Capture the cell that displays the provided text and extract its [X, Y] central coordinate. 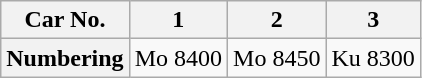
1 [178, 20]
Mo 8400 [178, 58]
Mo 8450 [277, 58]
Ku 8300 [373, 58]
2 [277, 20]
Car No. [65, 20]
Numbering [65, 58]
3 [373, 20]
